Pinpoint the cell where the given text exists, returning its (x, y) midpoint coordinate. 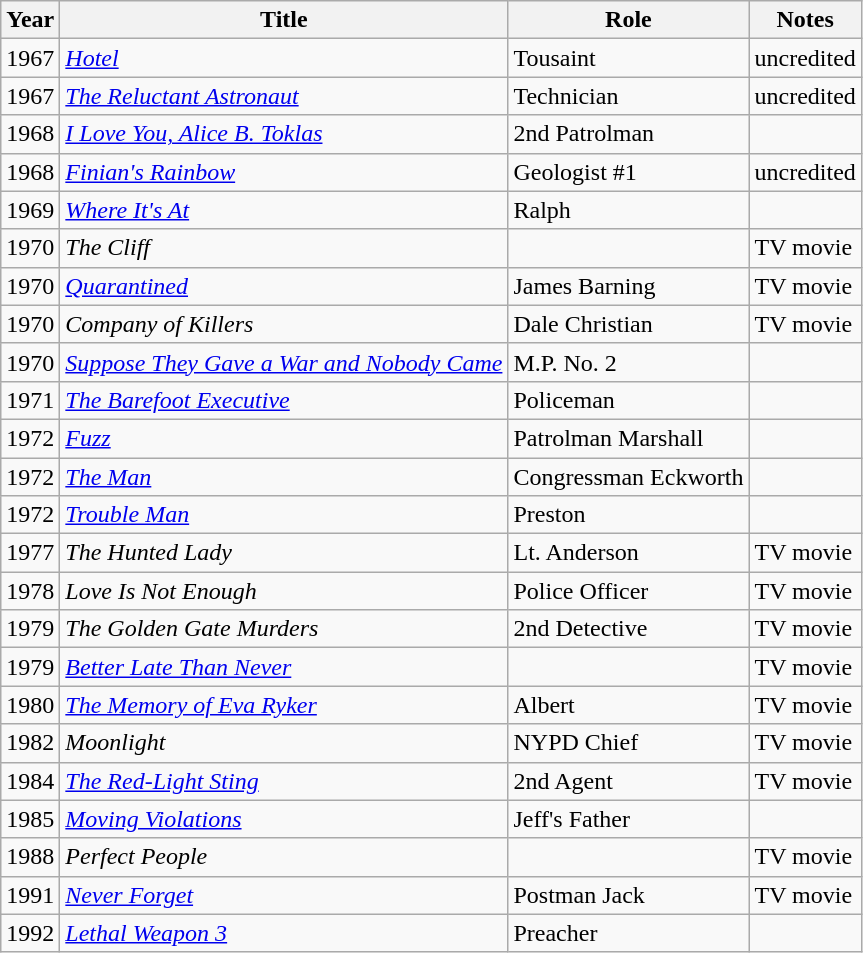
Where It's At (284, 210)
Finian's Rainbow (284, 172)
Ralph (628, 210)
M.P. No. 2 (628, 362)
1969 (30, 210)
Moving Violations (284, 819)
Role (628, 20)
Geologist #1 (628, 172)
1971 (30, 400)
NYPD Chief (628, 743)
Preacher (628, 933)
Police Officer (628, 591)
The Hunted Lady (284, 553)
Tousaint (628, 58)
Congressman Eckworth (628, 477)
Perfect People (284, 857)
The Red-Light Sting (284, 781)
Fuzz (284, 438)
Preston (628, 515)
Albert (628, 705)
Better Late Than Never (284, 667)
Lt. Anderson (628, 553)
The Reluctant Astronaut (284, 96)
Dale Christian (628, 324)
Notes (805, 20)
Trouble Man (284, 515)
Title (284, 20)
1991 (30, 895)
1984 (30, 781)
Lethal Weapon 3 (284, 933)
Postman Jack (628, 895)
Jeff's Father (628, 819)
Love Is Not Enough (284, 591)
Suppose They Gave a War and Nobody Came (284, 362)
The Barefoot Executive (284, 400)
1978 (30, 591)
Hotel (284, 58)
Never Forget (284, 895)
Policeman (628, 400)
James Barning (628, 286)
The Memory of Eva Ryker (284, 705)
I Love You, Alice B. Toklas (284, 134)
2nd Detective (628, 629)
Technician (628, 96)
Quarantined (284, 286)
1980 (30, 705)
Year (30, 20)
The Cliff (284, 248)
1992 (30, 933)
The Golden Gate Murders (284, 629)
2nd Patrolman (628, 134)
Patrolman Marshall (628, 438)
1982 (30, 743)
Company of Killers (284, 324)
The Man (284, 477)
1985 (30, 819)
2nd Agent (628, 781)
1988 (30, 857)
Moonlight (284, 743)
1977 (30, 553)
